Pinpoint the cell where the given text exists, returning its [x, y] midpoint coordinate. 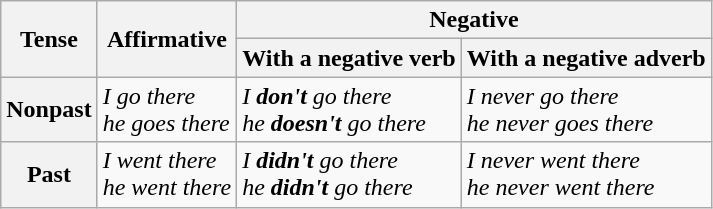
Negative [474, 20]
I didn't go therehe didn't go there [350, 174]
I went therehe went there [166, 174]
I never went therehe never went there [586, 174]
I don't go therehe doesn't go there [350, 110]
Past [49, 174]
Affirmative [166, 39]
With a negative adverb [586, 58]
I go therehe goes there [166, 110]
With a negative verb [350, 58]
I never go therehe never goes there [586, 110]
Nonpast [49, 110]
Tense [49, 39]
